Capture the cell that displays the provided text and extract its (X, Y) central coordinate. 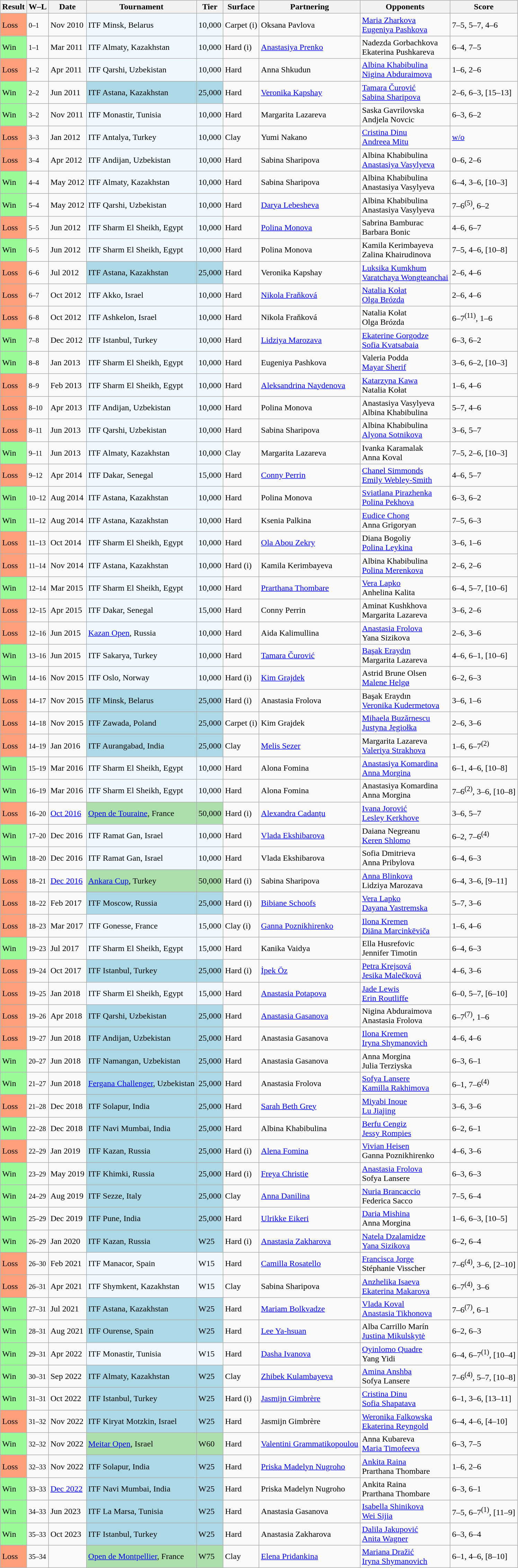
3–6, 6–2, [10–3] (484, 363)
Francisca Jorge Stéphanie Visscher (405, 1264)
Apr 2011 (67, 70)
5–4 (37, 205)
Freya Christie (310, 1174)
Ilona Kremen Diāna Marcinkēviča (405, 926)
ITF Sezze, Italy (141, 1196)
Anastasia Frolova Yana Sizikova (405, 633)
Alena Fomina (310, 1151)
ITF La Marsa, Tunisia (141, 1512)
4–4 (37, 182)
Jul 2012 (67, 272)
5–5 (37, 227)
7–6(4), 3–6, [2–10] (484, 1264)
11–13 (37, 543)
ITF Kiryat Motzkin, Israel (141, 1422)
25–29 (37, 1219)
Diana Bogoliy Polina Leykina (405, 543)
ITF Antalya, Turkey (141, 137)
1–6, 6–3, [10–5] (484, 1219)
6–7(4), 3–6 (484, 1286)
ITF Manacor, Spain (141, 1264)
6–4, 4–6, [4–10] (484, 1422)
6–8 (37, 318)
7–5, 6–4 (484, 1196)
Sofia Dmitrieva Anna Pribylova (405, 858)
ITF Shymkent, Kazakhstan (141, 1286)
Başak Eraydın Veronika Kudermetova (405, 701)
7–6(7), 6–1 (484, 1309)
Mar 2015 (67, 588)
Tamara Čurović (310, 656)
13–16 (37, 656)
Kamila Kerimbayeva (310, 565)
18–22 (37, 903)
Sarah Beth Grey (310, 1106)
Isabella Shinikova Wei Sijia (405, 1512)
Natela Dzalamidze Yana Sizikova (405, 1241)
Ivana Jorović Lesley Kerkhove (405, 813)
2–2 (37, 92)
6–0, 5–7, [6–10] (484, 993)
Dec 2019 (67, 1219)
Elena Pridankina (310, 1557)
17–20 (37, 836)
12–16 (37, 633)
Nov 2010 (67, 25)
w/o (484, 137)
Nov 2014 (67, 565)
Vera Lapko Dayana Yastremska (405, 903)
Anzhelika Isaeva Ekaterina Makarova (405, 1286)
19–23 (37, 948)
Ulrikke Eikeri (310, 1219)
Anastasia Potapova (310, 993)
Daiana Negreanu Keren Shlomo (405, 836)
Ankara Cup, Turkey (141, 881)
Cristina Dinu Sofia Shapatava (405, 1399)
33–33 (37, 1489)
Sabrina Bamburac Barbara Bonic (405, 227)
18–21 (37, 881)
28–31 (37, 1331)
Astrid Brune Olsen Malene Helgø (405, 678)
Open de Touraine, France (141, 813)
Anna Blinkova Lidziya Marozava (405, 881)
Luksika Kumkhum Varatchaya Wongteanchai (405, 272)
Petra Krejsová Jesika Malečková (405, 971)
Albina Khabibulina (310, 1129)
Ganna Poznikhirenko (310, 926)
Jade Lewis Erin Routliffe (405, 993)
Nigina Abduraimova Anastasia Frolova (405, 1016)
31–31 (37, 1399)
Opponents (405, 7)
5–7, 3–6 (484, 903)
Oksana Pavlova (310, 25)
Nuria Brancaccio Federica Sacco (405, 1196)
19–24 (37, 971)
Mihaela Buzărnescu Justyna Jegiołka (405, 723)
Dec 2022 (67, 1489)
12–14 (37, 588)
Kazan Open, Russia (141, 633)
9–11 (37, 453)
Dalila Jakupović Anita Wagner (405, 1534)
6–7 (37, 295)
Oct 2017 (67, 971)
Ella Husrefovic Jennifer Timotin (405, 948)
ITF Sakarya, Turkey (141, 656)
W75 (210, 1557)
6–1, 7–6(4) (484, 1084)
7–5, 6–7(1), [11–9] (484, 1512)
Lidziya Marozava (310, 340)
Vivian Heisen Ganna Poznikhirenko (405, 1151)
Eugeniya Pashkova (310, 363)
Anastasiya Prenko (310, 47)
Zhibek Kulambayeva (310, 1377)
4–6, 6–7 (484, 227)
8–8 (37, 363)
Nadezda Gorbachkova Ekaterina Pushkareva (405, 47)
1–1 (37, 47)
Jan 2016 (67, 746)
7–6(4), 5–7, [10–8] (484, 1377)
Kanika Vaidya (310, 948)
Feb 2021 (67, 1264)
Apr 2014 (67, 475)
Ksenia Palkina (310, 520)
35–33 (37, 1534)
22–28 (37, 1129)
Tamara Čurović Sabina Sharipova (405, 92)
Amina Anshba Sofya Lansere (405, 1377)
18–23 (37, 926)
4–6, 6–1, [10–6] (484, 656)
6–2, 7–6(4) (484, 836)
11–12 (37, 520)
Mariana Dražić Iryna Shymanovich (405, 1557)
Vera Lapko Anhelina Kalita (405, 588)
ITF Akko, Israel (141, 295)
Bibiane Schoofs (310, 903)
Albina Khabibulina Alyona Sotnikova (405, 430)
4–6, 4–6 (484, 1039)
29–31 (37, 1354)
35–34 (37, 1557)
20–27 (37, 1061)
18–20 (37, 858)
Score (484, 7)
19–26 (37, 1016)
Partnering (310, 7)
Apr 2021 (67, 1286)
Jun 2023 (67, 1512)
Tournament (141, 7)
14–16 (37, 678)
6–4, 3–6, [9–11] (484, 881)
Aug 2021 (67, 1331)
6–4, 3–6, [10–3] (484, 182)
Miyabi Inoue Lu Jiajing (405, 1106)
14–19 (37, 746)
7–5, 2–6, [10–3] (484, 453)
Nov 2011 (67, 115)
Jan 2018 (67, 993)
Oct 2022 (67, 1399)
Jan 2013 (67, 363)
Dasha Ivanova (310, 1354)
2–6, 2–6 (484, 565)
12–15 (37, 610)
Margarita Lazareva Valeriya Strakhova (405, 746)
ITF Zawada, Poland (141, 723)
Open de Montpellier, France (141, 1557)
14–17 (37, 701)
Anna Danilina (310, 1196)
Date (67, 7)
ITF Namangan, Uzbekistan (141, 1061)
3–6, 3–6 (484, 1106)
Feb 2013 (67, 385)
26–29 (37, 1241)
Fergana Challenger, Uzbekistan (141, 1084)
6–4, 5–7, [10–6] (484, 588)
Albina Khabibulina Polina Merenkova (405, 565)
26–30 (37, 1264)
ITF Gonesse, France (141, 926)
8–10 (37, 408)
16–19 (37, 791)
11–14 (37, 565)
Kamila Kerimbayeva Zalina Khairudinova (405, 250)
Jul 2017 (67, 948)
19–25 (37, 993)
Oyinlomo Quadre Yang Yidi (405, 1354)
Clay (i) (241, 926)
15–19 (37, 768)
Ekaterine Gorgodze Sofia Kvatsabaia (405, 340)
Sep 2022 (67, 1377)
Aida Kalimullina (310, 633)
Eudice Chong Anna Grigoryan (405, 520)
Tier (210, 7)
Aug 2019 (67, 1196)
ITF Pune, India (141, 1219)
6–4, 6–7(1), [10–4] (484, 1354)
0–6, 2–6 (484, 160)
ITF Ashkelon, Israel (141, 318)
Daria Mishina Anna Morgina (405, 1219)
34–33 (37, 1512)
Result (14, 7)
6–3, 6–3 (484, 1174)
Apr 2015 (67, 610)
Anna Shkudun (310, 70)
Albina Khabibulina Nigina Abduraimova (405, 70)
Valentini Grammatikopoulou (310, 1444)
24–29 (37, 1196)
31–32 (37, 1422)
5–7, 4–6 (484, 408)
7–5, 4–6, [10–8] (484, 250)
7–5, 5–7, 4–6 (484, 25)
6–1, 4–6, [8–10] (484, 1557)
W60 (210, 1444)
7–6(5), 6–2 (484, 205)
1–6, 6–7(2) (484, 746)
Apr 2022 (67, 1354)
6–1, 4–6, [10–8] (484, 768)
Apr 2013 (67, 408)
Alexandra Cadanțu (310, 813)
0–1 (37, 25)
ITF Oslo, Norway (141, 678)
9–12 (37, 475)
Apr 2012 (67, 160)
30–31 (37, 1377)
Anastasia Frolova Sofya Lansere (405, 1174)
May 2019 (67, 1174)
Jun 2011 (67, 92)
Sofya Lansere Kamilla Rakhimova (405, 1084)
6–3, 7–5 (484, 1444)
Anna Morgina Julia Terziyska (405, 1061)
21–28 (37, 1106)
6–5 (37, 250)
Oct 2016 (67, 813)
ITF Moscow, Russia (141, 903)
Aleksandrina Naydenova (310, 385)
Surface (241, 7)
3–2 (37, 115)
Yumi Nakano (310, 137)
Jul 2021 (67, 1309)
8–11 (37, 430)
Darya Lebesheva (310, 205)
6–4, 7–5 (484, 47)
ITF Ourense, Spain (141, 1331)
7–6(2), 3–6, [10–8] (484, 791)
6–3, 6–4 (484, 1534)
Dec 2012 (67, 340)
Anna Kubareva Maria Timofeeva (405, 1444)
Jan 2020 (67, 1241)
6–1, 3–6, [13–11] (484, 1399)
8–9 (37, 385)
Mariam Bolkvadze (310, 1309)
Jan 2012 (67, 137)
7–8 (37, 340)
Başak Eraydın Margarita Lazareva (405, 656)
3–3 (37, 137)
Aminat Kushkhova Margarita Lazareva (405, 610)
Camilla Rosatello (310, 1264)
26–31 (37, 1286)
3–6, 2–6 (484, 610)
6–7(11), 1–6 (484, 318)
Melis Sezer (310, 746)
6–2, 6–1 (484, 1129)
Sviatlana Pirazhenka Polina Pekhova (405, 498)
Ivanka Karamalak Anna Koval (405, 453)
ITF Aurangabad, India (141, 746)
16–20 (37, 813)
23–29 (37, 1174)
32–33 (37, 1467)
Chanel Simmonds Emily Webley-Smith (405, 475)
ITF Khimki, Russia (141, 1174)
Meitar Open, Israel (141, 1444)
Ola Abou Zekry (310, 543)
2–6, 6–3, [15–13] (484, 92)
Prarthana Thombare (310, 588)
Alba Carrillo Marín Justina Mikulskytė (405, 1331)
Ilona Kremen Iryna Shymanovich (405, 1039)
Apr 2018 (67, 1016)
Weronika Falkowska Ekaterina Reyngold (405, 1422)
Oct 2014 (67, 543)
Jan 2019 (67, 1151)
Berfu Cengiz Jessy Rompies (405, 1129)
32–32 (37, 1444)
W–L (37, 7)
Maria Zharkova Eugeniya Pashkova (405, 25)
19–27 (37, 1039)
6–6 (37, 272)
Vlada Koval Anastasia Tikhonova (405, 1309)
Katarzyna Kawa Natalia Kołat (405, 385)
22–29 (37, 1151)
Mar 2017 (67, 926)
Saska Gavrilovska Andjela Novcic (405, 115)
21–27 (37, 1084)
Mar 2011 (67, 47)
Oct 2023 (67, 1534)
10–12 (37, 498)
Lee Ya-hsuan (310, 1331)
Anastasiya Vasylyeva Albina Khabibulina (405, 408)
İpek Öz (310, 971)
27–31 (37, 1309)
3–4 (37, 160)
Feb 2017 (67, 903)
Valeria Podda Mayar Sherif (405, 363)
6–2, 6–4 (484, 1241)
14–18 (37, 723)
6–7(7), 1–6 (484, 1016)
Cristina Dinu Andreea Mitu (405, 137)
4–6, 5–7 (484, 475)
7–5, 6–3 (484, 520)
1–2 (37, 70)
